Search for the cell housing the specified text and yield its [X, Y] center coordinate. 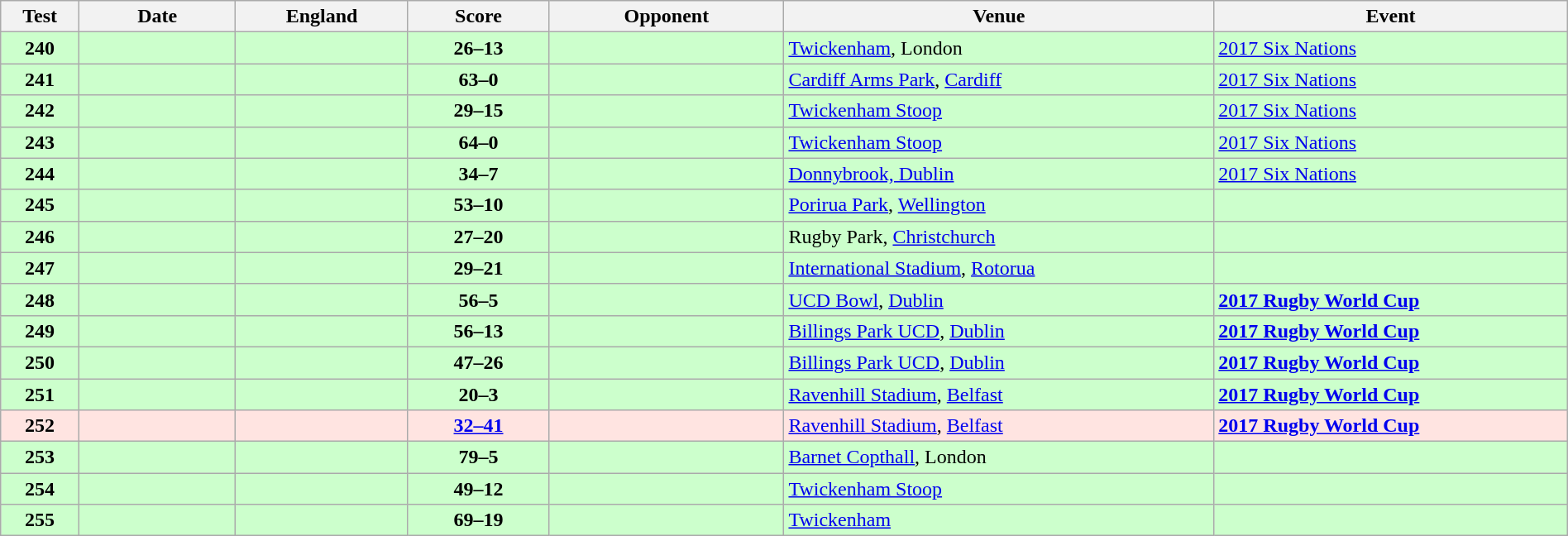
253 [40, 457]
Barnet Copthall, London [999, 457]
Event [1391, 17]
England [322, 17]
Date [157, 17]
246 [40, 237]
Test [40, 17]
245 [40, 205]
63–0 [478, 79]
Cardiff Arms Park, Cardiff [999, 79]
Rugby Park, Christchurch [999, 237]
56–13 [478, 331]
244 [40, 174]
27–20 [478, 237]
251 [40, 395]
Score [478, 17]
248 [40, 299]
242 [40, 111]
Twickenham, London [999, 48]
49–12 [478, 489]
29–15 [478, 111]
Venue [999, 17]
252 [40, 426]
Donnybrook, Dublin [999, 174]
69–19 [478, 520]
International Stadium, Rotorua [999, 268]
64–0 [478, 142]
Opponent [667, 17]
241 [40, 79]
Twickenham [999, 520]
249 [40, 331]
79–5 [478, 457]
243 [40, 142]
32–41 [478, 426]
247 [40, 268]
250 [40, 362]
254 [40, 489]
26–13 [478, 48]
47–26 [478, 362]
255 [40, 520]
20–3 [478, 395]
34–7 [478, 174]
29–21 [478, 268]
53–10 [478, 205]
Porirua Park, Wellington [999, 205]
56–5 [478, 299]
240 [40, 48]
UCD Bowl, Dublin [999, 299]
